Determine the [x, y] coordinate at the center of the cell enclosing the given text.  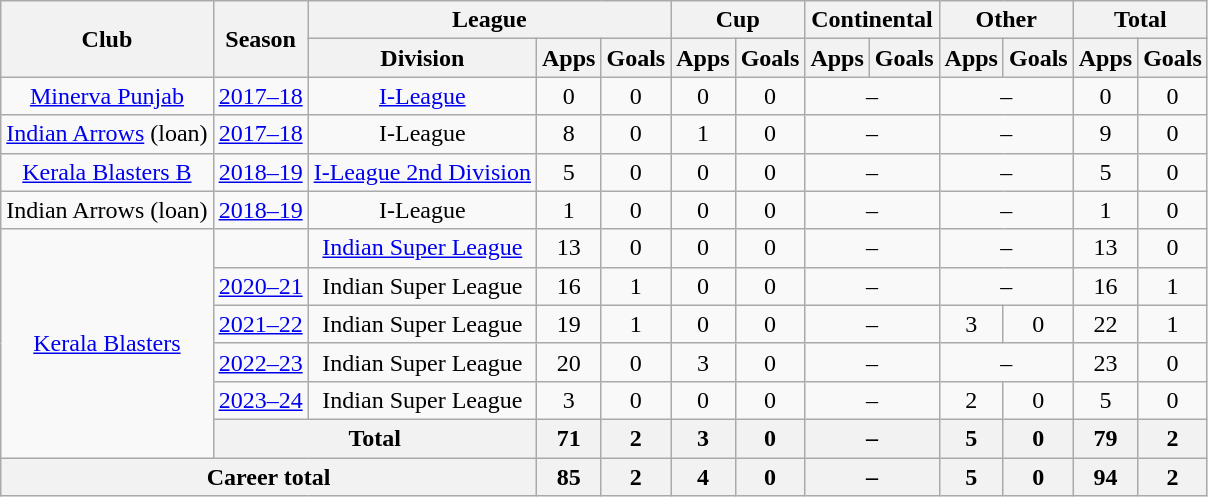
71 [569, 438]
85 [569, 477]
4 [703, 477]
20 [569, 362]
79 [1105, 438]
2023–24 [260, 400]
2021–22 [260, 324]
I-League 2nd Division [422, 172]
Kerala Blasters B [107, 172]
19 [569, 324]
9 [1105, 134]
League [490, 20]
2022–23 [260, 362]
Kerala Blasters [107, 343]
94 [1105, 477]
22 [1105, 324]
Cup [738, 20]
Club [107, 39]
Division [422, 58]
23 [1105, 362]
2020–21 [260, 286]
Continental [872, 20]
Other [1006, 20]
Season [260, 39]
8 [569, 134]
Minerva Punjab [107, 96]
Career total [269, 477]
